Output the [x, y] coordinate of the center of the cell containing the given text.  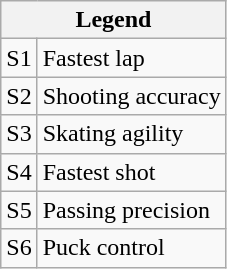
Shooting accuracy [132, 96]
Legend [114, 20]
S3 [19, 134]
Puck control [132, 248]
Fastest lap [132, 58]
S6 [19, 248]
Fastest shot [132, 172]
Skating agility [132, 134]
S4 [19, 172]
S5 [19, 210]
S1 [19, 58]
Passing precision [132, 210]
S2 [19, 96]
